Extract the [x, y] coordinate from the center of the cell holding the provided text.  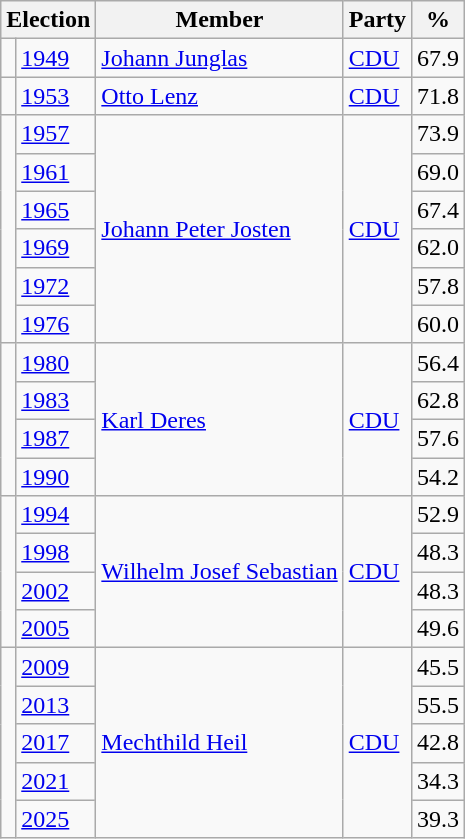
2025 [56, 819]
1953 [56, 96]
57.8 [438, 286]
Otto Lenz [220, 96]
1969 [56, 248]
2013 [56, 705]
39.3 [438, 819]
2021 [56, 781]
1987 [56, 438]
Johann Peter Josten [220, 229]
56.4 [438, 362]
1965 [56, 210]
1983 [56, 400]
71.8 [438, 96]
57.6 [438, 438]
1976 [56, 324]
Election [48, 20]
2009 [56, 667]
Member [220, 20]
67.4 [438, 210]
1998 [56, 553]
69.0 [438, 172]
1961 [56, 172]
1972 [56, 286]
Mechthild Heil [220, 743]
49.6 [438, 629]
2002 [56, 591]
1990 [56, 477]
55.5 [438, 705]
60.0 [438, 324]
1994 [56, 515]
Johann Junglas [220, 58]
52.9 [438, 515]
45.5 [438, 667]
73.9 [438, 134]
% [438, 20]
42.8 [438, 743]
34.3 [438, 781]
54.2 [438, 477]
67.9 [438, 58]
62.8 [438, 400]
Party [377, 20]
2005 [56, 629]
62.0 [438, 248]
1949 [56, 58]
2017 [56, 743]
Karl Deres [220, 419]
1957 [56, 134]
Wilhelm Josef Sebastian [220, 572]
1980 [56, 362]
